Find where the given text appears and provide that cell's center as [x, y] coordinate. 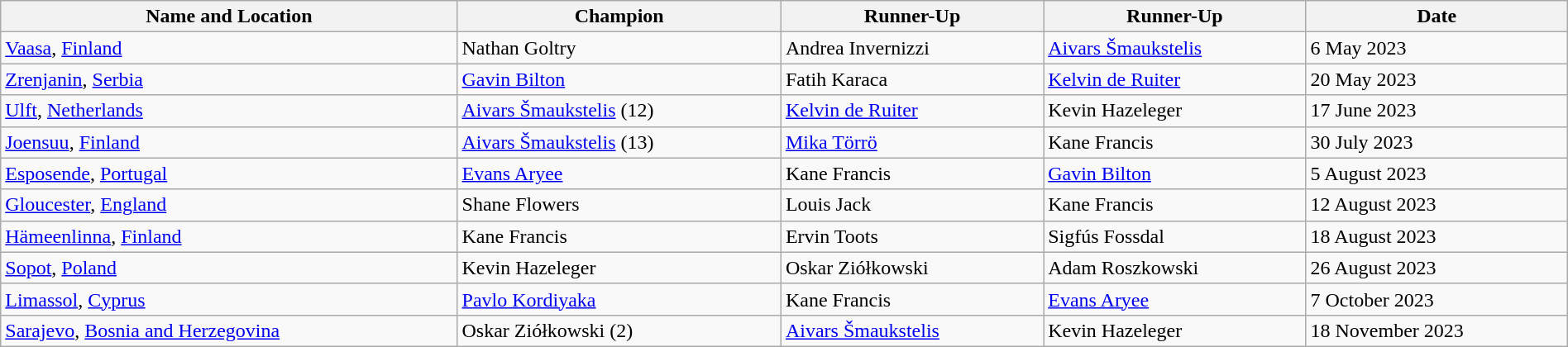
Oskar Ziółkowski [911, 268]
18 August 2023 [1437, 236]
12 August 2023 [1437, 205]
26 August 2023 [1437, 268]
Joensuu, Finland [229, 142]
Champion [619, 17]
20 May 2023 [1437, 79]
18 November 2023 [1437, 330]
Fatih Karaca [911, 79]
Sigfús Fossdal [1174, 236]
5 August 2023 [1437, 173]
Hämeenlinna, Finland [229, 236]
Limassol, Cyprus [229, 299]
Shane Flowers [619, 205]
Adam Roszkowski [1174, 268]
Zrenjanin, Serbia [229, 79]
Pavlo Kordiyaka [619, 299]
Vaasa, Finland [229, 48]
Andrea Invernizzi [911, 48]
30 July 2023 [1437, 142]
Mika Törrö [911, 142]
6 May 2023 [1437, 48]
Name and Location [229, 17]
Aivars Šmaukstelis (12) [619, 111]
17 June 2023 [1437, 111]
Aivars Šmaukstelis (13) [619, 142]
Louis Jack [911, 205]
Esposende, Portugal [229, 173]
Ervin Toots [911, 236]
Gloucester, England [229, 205]
7 October 2023 [1437, 299]
Nathan Goltry [619, 48]
Date [1437, 17]
Sarajevo, Bosnia and Herzegovina [229, 330]
Sopot, Poland [229, 268]
Oskar Ziółkowski (2) [619, 330]
Ulft, Netherlands [229, 111]
